Scan for the cell matching the given text and deliver its (x, y) coordinate at center. 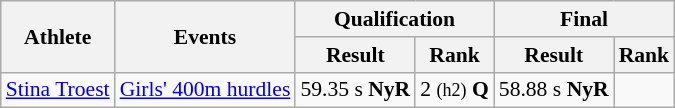
Final (584, 19)
Girls' 400m hurdles (206, 90)
Athlete (58, 36)
59.35 s NyR (355, 90)
Events (206, 36)
58.88 s NyR (554, 90)
2 (h2) Q (454, 90)
Qualification (394, 19)
Stina Troest (58, 90)
